Return the (x, y) coordinate for the center point of the cell that contains the specified text.  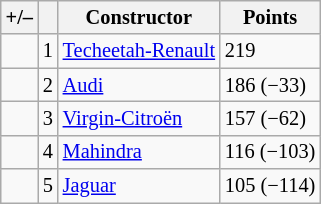
Points (270, 17)
186 (−33) (270, 85)
3 (48, 118)
+/– (20, 17)
Virgin-Citroën (139, 118)
Mahindra (139, 152)
105 (−114) (270, 186)
Audi (139, 85)
1 (48, 51)
157 (−62) (270, 118)
4 (48, 152)
Constructor (139, 17)
5 (48, 186)
219 (270, 51)
Jaguar (139, 186)
Techeetah-Renault (139, 51)
116 (−103) (270, 152)
2 (48, 85)
